Locate the cell with the specified text and output its (X, Y) center coordinate. 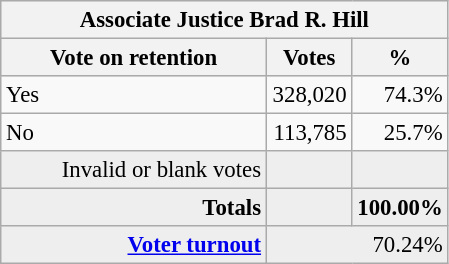
Invalid or blank votes (134, 170)
70.24% (357, 245)
No (134, 133)
328,020 (309, 95)
Yes (134, 95)
Totals (134, 208)
Associate Justice Brad R. Hill (224, 20)
Voter turnout (134, 245)
74.3% (400, 95)
100.00% (400, 208)
Vote on retention (134, 58)
Votes (309, 58)
113,785 (309, 133)
% (400, 58)
25.7% (400, 133)
